Determine the (x, y) coordinate at the center of the cell enclosing the given text.  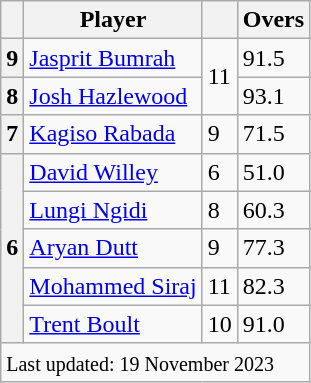
77.3 (273, 248)
Last updated: 19 November 2023 (156, 362)
93.1 (273, 96)
60.3 (273, 210)
Aryan Dutt (113, 248)
91.5 (273, 58)
71.5 (273, 134)
Josh Hazlewood (113, 96)
Trent Boult (113, 324)
51.0 (273, 172)
Player (113, 20)
91.0 (273, 324)
Lungi Ngidi (113, 210)
David Willey (113, 172)
7 (12, 134)
Mohammed Siraj (113, 286)
Jasprit Bumrah (113, 58)
82.3 (273, 286)
Kagiso Rabada (113, 134)
Overs (273, 20)
10 (220, 324)
